Determine the [X, Y] coordinate at the center of the cell enclosing the given text.  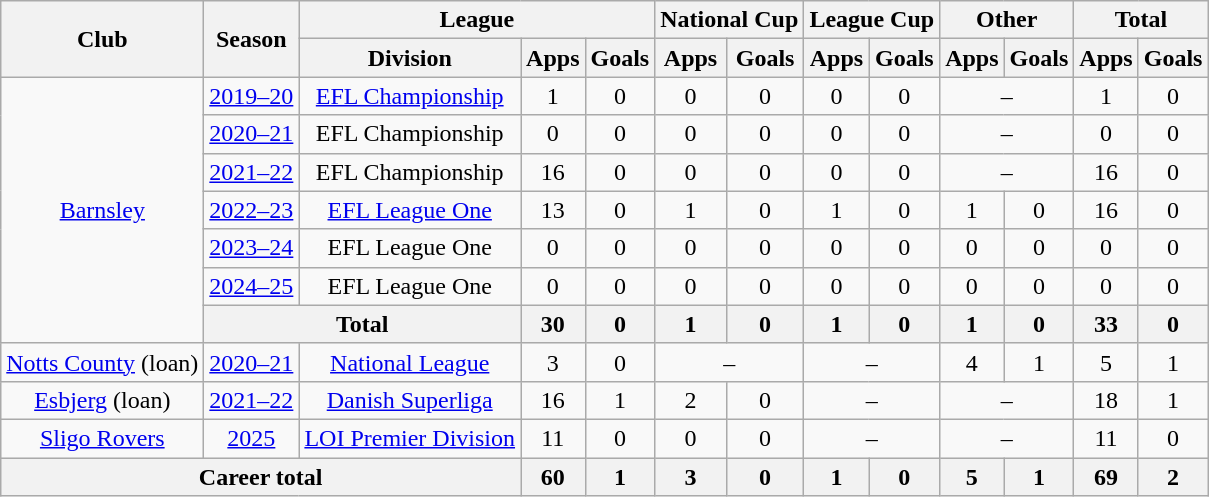
2025 [252, 438]
33 [1106, 324]
Danish Superliga [410, 400]
4 [972, 362]
Club [102, 39]
60 [553, 477]
LOI Premier Division [410, 438]
National League [410, 362]
League Cup [872, 20]
Career total [261, 477]
National Cup [730, 20]
League [477, 20]
2019–20 [252, 96]
Esbjerg (loan) [102, 400]
2022–23 [252, 210]
13 [553, 210]
Season [252, 39]
18 [1106, 400]
Other [1007, 20]
30 [553, 324]
2024–25 [252, 286]
Division [410, 58]
2023–24 [252, 248]
Notts County (loan) [102, 362]
Barnsley [102, 210]
69 [1106, 477]
Sligo Rovers [102, 438]
